Identify which cell holds the provided text, then report its [X, Y] central coordinate. 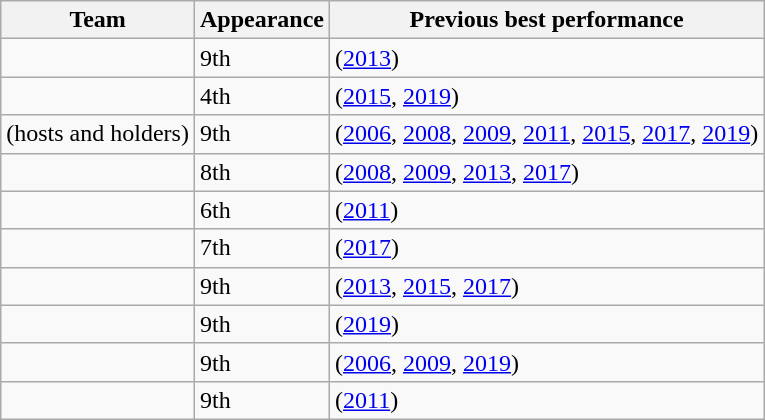
(2015, 2019) [547, 96]
Team [98, 20]
6th [262, 210]
Appearance [262, 20]
4th [262, 96]
(2006, 2008, 2009, 2011, 2015, 2017, 2019) [547, 134]
Previous best performance [547, 20]
(2013) [547, 58]
(2017) [547, 248]
(2008, 2009, 2013, 2017) [547, 172]
(hosts and holders) [98, 134]
(2013, 2015, 2017) [547, 286]
8th [262, 172]
(2006, 2009, 2019) [547, 362]
7th [262, 248]
(2019) [547, 324]
